Pinpoint the cell where the given text exists, returning its [X, Y] midpoint coordinate. 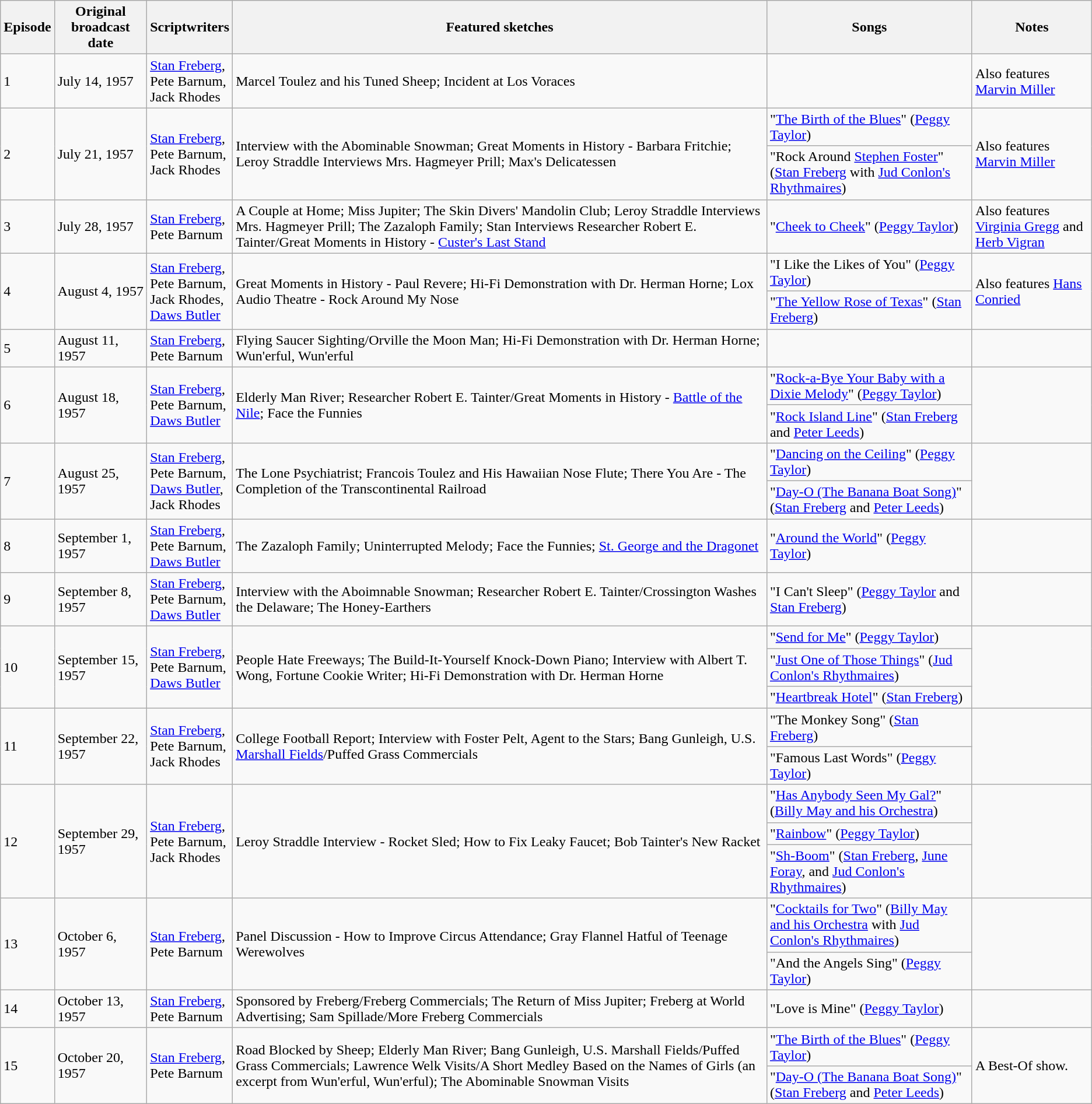
11 [27, 746]
August 25, 1957 [100, 481]
September 1, 1957 [100, 546]
Flying Saucer Sighting/Orville the Moon Man; Hi-Fi Demonstration with Dr. Herman Horne; Wun'erful, Wun'erful [500, 348]
August 18, 1957 [100, 405]
Great Moments in History - Paul Revere; Hi-Fi Demonstration with Dr. Herman Horne; Lox Audio Theatre - Rock Around My Nose [500, 291]
"Rock Island Line" (Stan Freberg and Peter Leeds) [869, 423]
10 [27, 667]
12 [27, 841]
"Cheek to Cheek" (Peggy Taylor) [869, 226]
"Heartbreak Hotel" (Stan Freberg) [869, 698]
"Rock-a-Bye Your Baby with a Dixie Melody" (Peggy Taylor) [869, 386]
August 11, 1957 [100, 348]
A Best-Of show. [1031, 1066]
"I Like the Likes of You" (Peggy Taylor) [869, 272]
4 [27, 291]
3 [27, 226]
"Sh-Boom" (Stan Freberg, June Foray, and Jud Conlon's Rhythmaires) [869, 871]
"Love is Mine" (Peggy Taylor) [869, 1009]
8 [27, 546]
Stan Freberg,Pete Barnum,Daws Butler,Jack Rhodes [190, 481]
Stan Freberg,Pete Barnum,Jack Rhodes,Daws Butler [190, 291]
August 4, 1957 [100, 291]
"Just One of Those Things" (Jud Conlon's Rhythmaires) [869, 667]
Marcel Toulez and his Tuned Sheep; Incident at Los Voraces [500, 81]
October 13, 1957 [100, 1009]
1 [27, 81]
"And the Angels Sing" (Peggy Taylor) [869, 970]
October 20, 1957 [100, 1066]
Episode [27, 27]
The Lone Psychiatrist; Francois Toulez and His Hawaiian Nose Flute; There You Are - The Completion of the Transcontinental Railroad [500, 481]
"Cocktails for Two" (Billy May and his Orchestra with Jud Conlon's Rhythmaires) [869, 925]
September 15, 1957 [100, 667]
"Rainbow" (Peggy Taylor) [869, 833]
Also features Hans Conried [1031, 291]
July 28, 1957 [100, 226]
College Football Report; Interview with Foster Pelt, Agent to the Stars; Bang Gunleigh, U.S. Marshall Fields/Puffed Grass Commercials [500, 746]
9 [27, 600]
5 [27, 348]
"Famous Last Words" (Peggy Taylor) [869, 765]
"The Yellow Rose of Texas" (Stan Freberg) [869, 310]
Interview with the Abominable Snowman; Great Moments in History - Barbara Fritchie; Leroy Straddle Interviews Mrs. Hagmeyer Prill; Max's Delicatessen [500, 154]
"Has Anybody Seen My Gal?" (Billy May and his Orchestra) [869, 804]
Also features Virginia Gregg and Herb Vigran [1031, 226]
"Dancing on the Ceiling" (Peggy Taylor) [869, 462]
Panel Discussion - How to Improve Circus Attendance; Gray Flannel Hatful of Teenage Werewolves [500, 944]
September 22, 1957 [100, 746]
7 [27, 481]
Featured sketches [500, 27]
September 29, 1957 [100, 841]
"Around the World" (Peggy Taylor) [869, 546]
September 8, 1957 [100, 600]
The Zazaloph Family; Uninterrupted Melody; Face the Funnies; St. George and the Dragonet [500, 546]
"Send for Me" (Peggy Taylor) [869, 637]
"Rock Around Stephen Foster" (Stan Freberg with Jud Conlon's Rhythmaires) [869, 173]
Notes [1031, 27]
Sponsored by Freberg/Freberg Commercials; The Return of Miss Jupiter; Freberg at World Advertising; Sam Spillade/More Freberg Commercials [500, 1009]
Leroy Straddle Interview - Rocket Sled; How to Fix Leaky Faucet; Bob Tainter's New Racket [500, 841]
October 6, 1957 [100, 944]
July 14, 1957 [100, 81]
Elderly Man River; Researcher Robert E. Tainter/Great Moments in History - Battle of the Nile; Face the Funnies [500, 405]
Interview with the Aboimnable Snowman; Researcher Robert E. Tainter/Crossington Washes the Delaware; The Honey-Earthers [500, 600]
"The Monkey Song" (Stan Freberg) [869, 728]
2 [27, 154]
Original broadcast date [100, 27]
13 [27, 944]
"I Can't Sleep" (Peggy Taylor and Stan Freberg) [869, 600]
July 21, 1957 [100, 154]
14 [27, 1009]
6 [27, 405]
15 [27, 1066]
Songs [869, 27]
Scriptwriters [190, 27]
